Find where the given text appears and provide that cell's center as [x, y] coordinate. 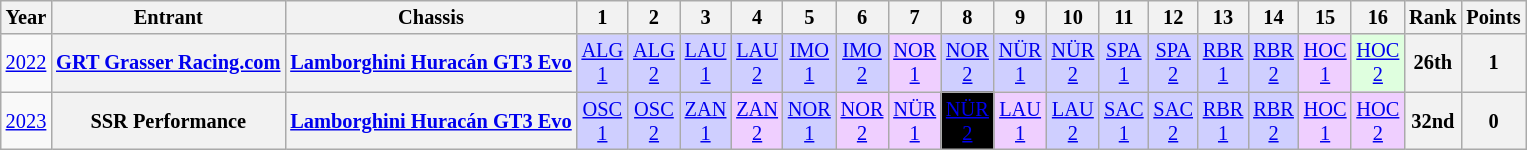
2022 [26, 63]
Rank [1432, 17]
2 [654, 17]
OSC1 [603, 121]
IMO1 [810, 63]
8 [968, 17]
6 [862, 17]
9 [1020, 17]
Entrant [168, 17]
SSR Performance [168, 121]
0 [1493, 121]
13 [1223, 17]
ALG1 [603, 63]
Year [26, 17]
SAC1 [1124, 121]
SAC2 [1174, 121]
12 [1174, 17]
14 [1273, 17]
10 [1072, 17]
32nd [1432, 121]
SPA1 [1124, 63]
OSC2 [654, 121]
SPA2 [1174, 63]
2023 [26, 121]
ZAN2 [757, 121]
ALG2 [654, 63]
7 [914, 17]
Points [1493, 17]
16 [1378, 17]
IMO2 [862, 63]
GRT Grasser Racing.com [168, 63]
Chassis [430, 17]
26th [1432, 63]
4 [757, 17]
ZAN1 [706, 121]
3 [706, 17]
11 [1124, 17]
15 [1326, 17]
5 [810, 17]
